Output the [X, Y] coordinate of the center of the cell containing the given text.  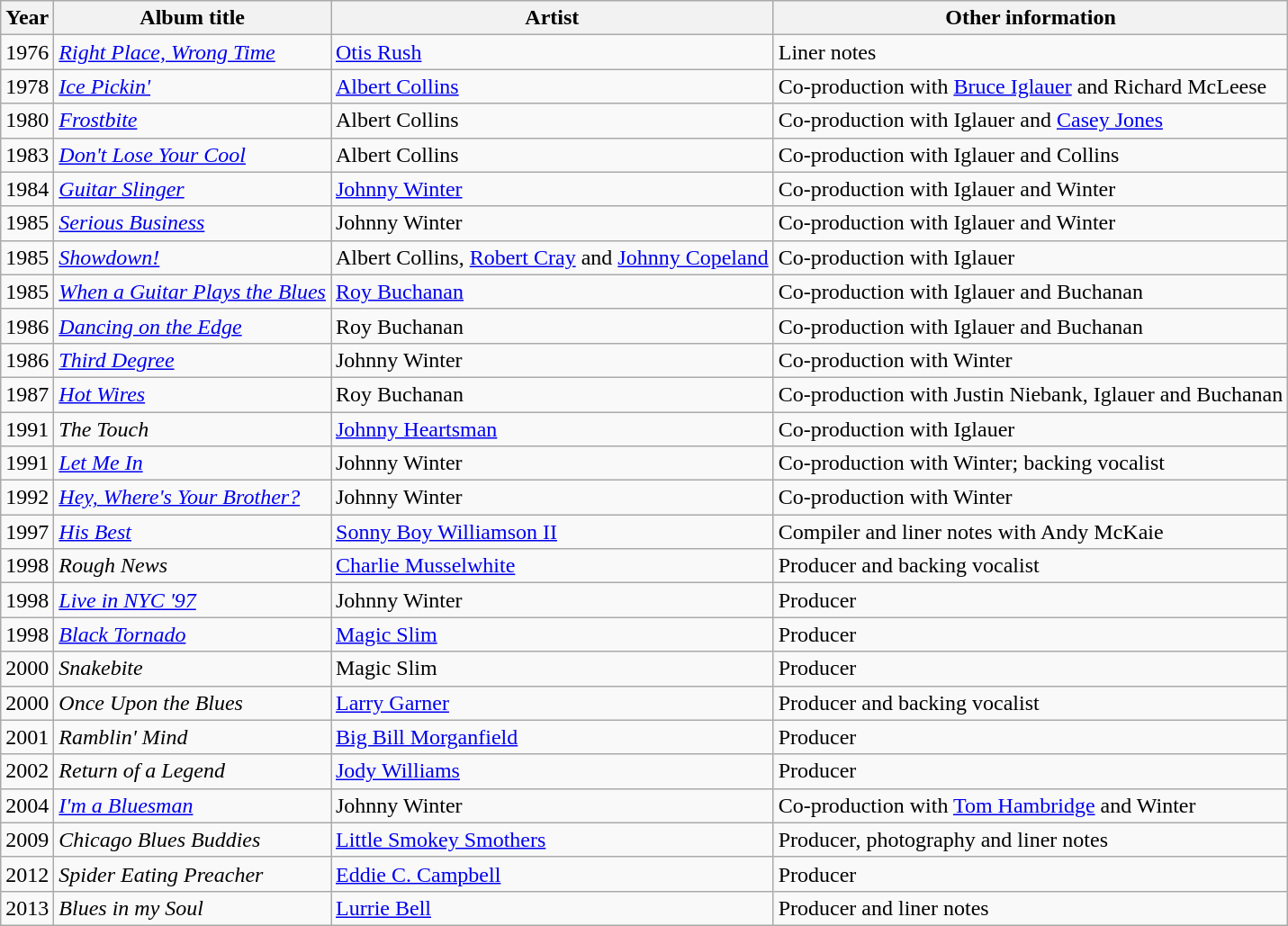
Producer and liner notes [1031, 908]
Eddie C. Campbell [553, 874]
Co-production with Iglauer and Collins [1031, 155]
Ramblin' Mind [193, 737]
2012 [27, 874]
Johnny Heartsman [553, 429]
Co-production with Iglauer and Casey Jones [1031, 121]
I'm a Bluesman [193, 805]
Snakebite [193, 669]
1983 [27, 155]
Little Smokey Smothers [553, 840]
Once Upon the Blues [193, 703]
Serious Business [193, 223]
Lurrie Bell [553, 908]
Liner notes [1031, 52]
2004 [27, 805]
1976 [27, 52]
Ice Pickin' [193, 86]
Let Me In [193, 463]
Otis Rush [553, 52]
2013 [27, 908]
The Touch [193, 429]
Producer, photography and liner notes [1031, 840]
Right Place, Wrong Time [193, 52]
Charlie Musselwhite [553, 566]
Artist [553, 18]
When a Guitar Plays the Blues [193, 292]
Black Tornado [193, 634]
Live in NYC '97 [193, 600]
Showdown! [193, 257]
1978 [27, 86]
2002 [27, 771]
Rough News [193, 566]
Compiler and liner notes with Andy McKaie [1031, 532]
1980 [27, 121]
Larry Garner [553, 703]
Chicago Blues Buddies [193, 840]
Co-production with Justin Niebank, Iglauer and Buchanan [1031, 394]
Frostbite [193, 121]
2009 [27, 840]
Co-production with Bruce Iglauer and Richard McLeese [1031, 86]
1992 [27, 498]
1997 [27, 532]
Dancing on the Edge [193, 326]
His Best [193, 532]
Guitar Slinger [193, 189]
Spider Eating Preacher [193, 874]
Third Degree [193, 360]
Blues in my Soul [193, 908]
Year [27, 18]
Big Bill Morganfield [553, 737]
Co-production with Winter; backing vocalist [1031, 463]
Return of a Legend [193, 771]
Other information [1031, 18]
Hey, Where's Your Brother? [193, 498]
Sonny Boy Williamson II [553, 532]
Hot Wires [193, 394]
Albert Collins, Robert Cray and Johnny Copeland [553, 257]
Jody Williams [553, 771]
Co-production with Tom Hambridge and Winter [1031, 805]
2001 [27, 737]
Don't Lose Your Cool [193, 155]
Album title [193, 18]
1984 [27, 189]
1987 [27, 394]
